Provide the (x, y) coordinate of the cell's center where the given text is located.  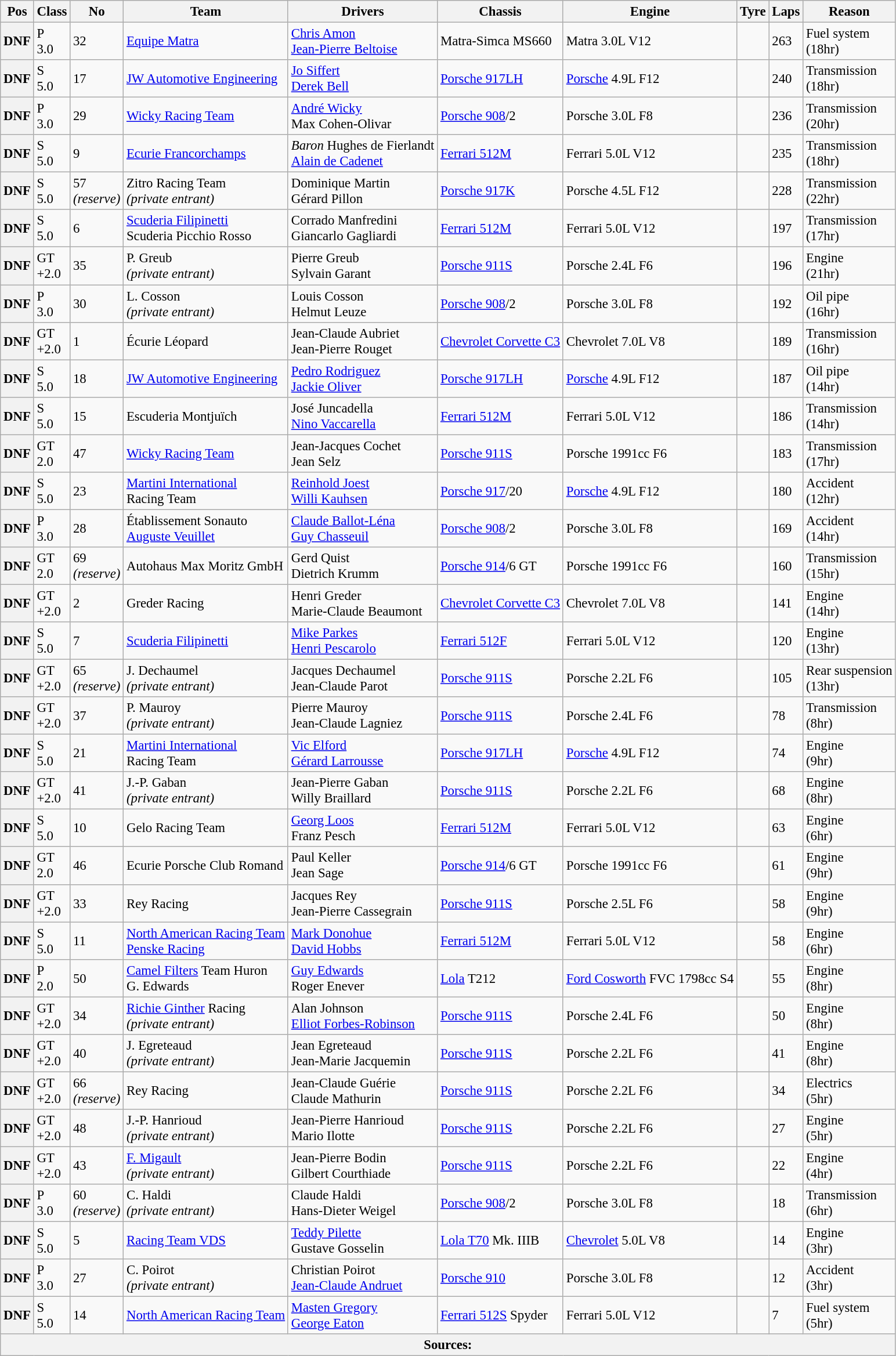
55 (786, 978)
Transmission (16hr) (850, 341)
Reason (850, 12)
Rear suspension (13hr) (850, 679)
Mike Parkes Henri Pescarolo (362, 641)
Jean-Claude Aubriet Jean-Pierre Rouget (362, 341)
9 (97, 153)
180 (786, 491)
228 (786, 191)
Porsche 910 (500, 1278)
North American Racing Team (206, 1316)
Ferrari 512S Spyder (500, 1316)
Teddy Pilette Gustave Gosselin (362, 1241)
15 (97, 415)
197 (786, 229)
J. Dechaumel(private entrant) (206, 679)
Engine (650, 12)
Masten Gregory George Eaton (362, 1316)
12 (786, 1278)
Camel Filters Team HuronG. Edwards (206, 978)
Sources: (448, 1345)
Oil pipe (14hr) (850, 378)
Scuderia Filipinetti (206, 641)
Engine (14hr) (850, 603)
Transmission (20hr) (850, 116)
J.-P. Hanrioud(private entrant) (206, 1128)
Porsche 917/20 (500, 491)
Engine (21hr) (850, 266)
Jean-Pierre Bodin Gilbert Courthiade (362, 1165)
Accident (3hr) (850, 1278)
Jean-Pierre Hanrioud Mario Ilotte (362, 1128)
78 (786, 716)
57(reserve) (97, 191)
192 (786, 304)
Porsche 4.5L F12 (650, 191)
61 (786, 866)
Mark Donohue David Hobbs (362, 941)
Jean-Claude Guérie Claude Mathurin (362, 1091)
P. Greub(private entrant) (206, 266)
Pierre Mauroy Jean-Claude Lagniez (362, 716)
Établissement Sonauto Auguste Veuillet (206, 528)
21 (97, 753)
105 (786, 679)
23 (97, 491)
Alan Johnson Elliot Forbes-Robinson (362, 1015)
Oil pipe (16hr) (850, 304)
235 (786, 153)
Chassis (500, 12)
Transmission (14hr) (850, 415)
Tyre (753, 12)
Pedro Rodriguez Jackie Oliver (362, 378)
Claude Haldi Hans-Dieter Weigel (362, 1203)
Accident (14hr) (850, 528)
Jean Egreteaud Jean-Marie Jacquemin (362, 1054)
Porsche 917K (500, 191)
Georg Loos Franz Pesch (362, 829)
Transmission (22hr) (850, 191)
35 (97, 266)
Equipe Matra (206, 42)
Christian Poirot Jean-Claude Andruet (362, 1278)
Engine (4hr) (850, 1165)
Henri Greder Marie-Claude Beaumont (362, 603)
Lola T212 (500, 978)
Ferrari 512F (500, 641)
Team (206, 12)
160 (786, 566)
José Juncadella Nino Vaccarella (362, 415)
189 (786, 341)
66(reserve) (97, 1091)
183 (786, 454)
Transmission (15hr) (850, 566)
Transmission (6hr) (850, 1203)
Electrics (5hr) (850, 1091)
5 (97, 1241)
Jacques Dechaumel Jean-Claude Parot (362, 679)
J.-P. Gaban(private entrant) (206, 790)
169 (786, 528)
186 (786, 415)
2 (97, 603)
37 (97, 716)
1 (97, 341)
P2.0 (52, 978)
60(reserve) (97, 1203)
Pos (17, 12)
Class (52, 12)
Claude Ballot-Léna Guy Chasseuil (362, 528)
Paul Keller Jean Sage (362, 866)
Scuderia Filipinetti Scuderia Picchio Rosso (206, 229)
Drivers (362, 12)
Racing Team VDS (206, 1241)
240 (786, 79)
Matra-Simca MS660 (500, 42)
187 (786, 378)
C. Poirot(private entrant) (206, 1278)
Ecurie Francorchamps (206, 153)
33 (97, 903)
No (97, 12)
120 (786, 641)
Laps (786, 12)
Guy Edwards Roger Enever (362, 978)
Baron Hughes de Fierlandt Alain de Cadenet (362, 153)
69(reserve) (97, 566)
Louis Cosson Helmut Leuze (362, 304)
32 (97, 42)
29 (97, 116)
48 (97, 1128)
Chris Amon Jean-Pierre Beltoise (362, 42)
Transmission (8hr) (850, 716)
63 (786, 829)
F. Migault(private entrant) (206, 1165)
Dominique Martin Gérard Pillon (362, 191)
North American Racing Team Penske Racing (206, 941)
Vic Elford Gérard Larrousse (362, 753)
Jo Siffert Derek Bell (362, 79)
68 (786, 790)
74 (786, 753)
17 (97, 79)
Ford Cosworth FVC 1798cc S4 (650, 978)
Chevrolet 5.0L V8 (650, 1241)
L. Cosson(private entrant) (206, 304)
141 (786, 603)
47 (97, 454)
22 (786, 1165)
P. Mauroy(private entrant) (206, 716)
Pierre Greub Sylvain Garant (362, 266)
Autohaus Max Moritz GmbH (206, 566)
46 (97, 866)
Fuel system (5hr) (850, 1316)
Reinhold Joest Willi Kauhsen (362, 491)
Greder Racing (206, 603)
65(reserve) (97, 679)
196 (786, 266)
263 (786, 42)
Richie Ginther Racing(private entrant) (206, 1015)
40 (97, 1054)
Ecurie Porsche Club Romand (206, 866)
236 (786, 116)
Engine (5hr) (850, 1128)
Engine (3hr) (850, 1241)
30 (97, 304)
Gerd Quist Dietrich Krumm (362, 566)
Gelo Racing Team (206, 829)
Corrado Manfredini Giancarlo Gagliardi (362, 229)
Jacques Rey Jean-Pierre Cassegrain (362, 903)
Accident (12hr) (850, 491)
43 (97, 1165)
Jean-Pierre Gaban Willy Braillard (362, 790)
6 (97, 229)
Lola T70 Mk. IIIB (500, 1241)
Fuel system (18hr) (850, 42)
Zitro Racing Team(private entrant) (206, 191)
Écurie Léopard (206, 341)
Engine (13hr) (850, 641)
28 (97, 528)
10 (97, 829)
Matra 3.0L V12 (650, 42)
J. Egreteaud(private entrant) (206, 1054)
Jean-Jacques Cochet Jean Selz (362, 454)
André Wicky Max Cohen-Olivar (362, 116)
Porsche 2.5L F6 (650, 903)
11 (97, 941)
Escuderia Montjuïch (206, 415)
C. Haldi(private entrant) (206, 1203)
